For the text-containing cell, return its midpoint in [x, y] coordinate format. 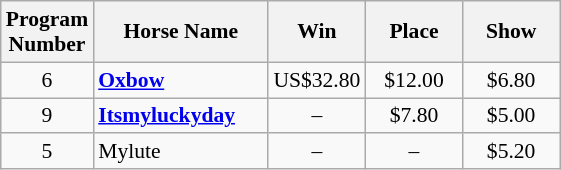
Mylute [180, 152]
Show [512, 32]
Oxbow [180, 80]
Horse Name [180, 32]
Itsmyluckyday [180, 116]
Place [414, 32]
$6.80 [512, 80]
$7.80 [414, 116]
Program Number [47, 32]
US$32.80 [316, 80]
6 [47, 80]
5 [47, 152]
Win [316, 32]
$5.00 [512, 116]
$12.00 [414, 80]
9 [47, 116]
$5.20 [512, 152]
